Pinpoint the cell where the given text exists, returning its [X, Y] midpoint coordinate. 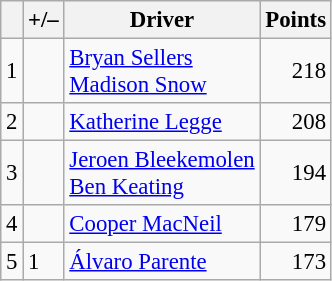
Bryan Sellers Madison Snow [162, 72]
Jeroen Bleekemolen Ben Keating [162, 174]
5 [12, 262]
2 [12, 122]
Katherine Legge [162, 122]
3 [12, 174]
Álvaro Parente [162, 262]
4 [12, 224]
173 [296, 262]
194 [296, 174]
179 [296, 224]
208 [296, 122]
Cooper MacNeil [162, 224]
Driver [162, 20]
Points [296, 20]
+/– [44, 20]
218 [296, 72]
